Return (x, y) of the center of cell containing provided text 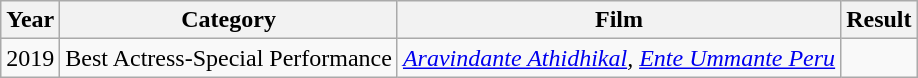
Result (879, 20)
2019 (30, 58)
Aravindante Athidhikal, Ente Ummante Peru (618, 58)
Year (30, 20)
Best Actress-Special Performance (229, 58)
Film (618, 20)
Category (229, 20)
